Find where the given text appears and provide that cell's center as (x, y) coordinate. 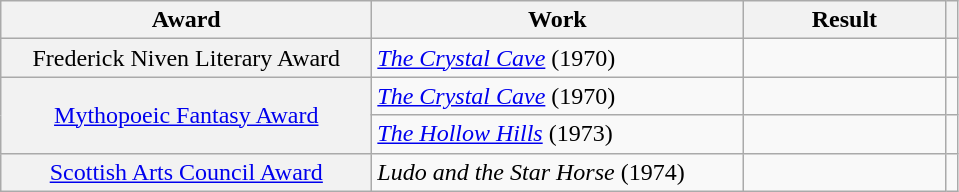
Result (844, 20)
Mythopoeic Fantasy Award (186, 115)
Frederick Niven Literary Award (186, 58)
Work (558, 20)
Ludo and the Star Horse (1974) (558, 172)
The Hollow Hills (1973) (558, 134)
Award (186, 20)
Scottish Arts Council Award (186, 172)
